Return the [x, y] coordinate for the center point of the cell that contains the specified text.  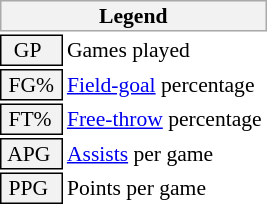
PPG [31, 188]
Games played [166, 50]
Free-throw percentage [166, 120]
GP [31, 50]
Points per game [166, 188]
Assists per game [166, 154]
FG% [31, 85]
FT% [31, 120]
APG [31, 154]
Field-goal percentage [166, 85]
Legend [134, 16]
